Determine the (x, y) coordinate at the center of the cell enclosing the given text.  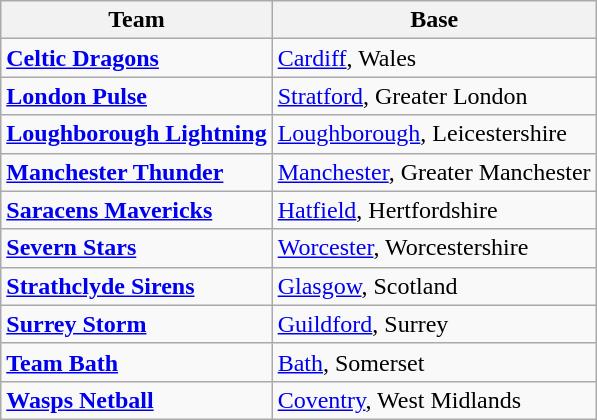
Team Bath (136, 362)
Strathclyde Sirens (136, 286)
Hatfield, Hertfordshire (434, 210)
Loughborough, Leicestershire (434, 134)
Cardiff, Wales (434, 58)
Worcester, Worcestershire (434, 248)
Stratford, Greater London (434, 96)
Loughborough Lightning (136, 134)
Bath, Somerset (434, 362)
Glasgow, Scotland (434, 286)
Celtic Dragons (136, 58)
Wasps Netball (136, 400)
Team (136, 20)
Base (434, 20)
Manchester, Greater Manchester (434, 172)
Manchester Thunder (136, 172)
Surrey Storm (136, 324)
Saracens Mavericks (136, 210)
London Pulse (136, 96)
Coventry, West Midlands (434, 400)
Guildford, Surrey (434, 324)
Severn Stars (136, 248)
